Extract the (X, Y) coordinate from the center of the cell holding the provided text.  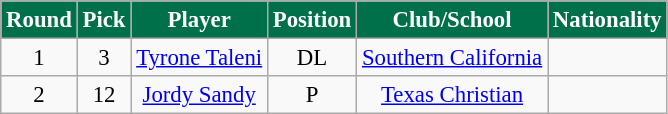
Southern California (452, 58)
3 (104, 58)
Player (200, 20)
Tyrone Taleni (200, 58)
12 (104, 95)
Nationality (608, 20)
DL (312, 58)
Club/School (452, 20)
Position (312, 20)
Pick (104, 20)
Round (39, 20)
Texas Christian (452, 95)
2 (39, 95)
Jordy Sandy (200, 95)
1 (39, 58)
P (312, 95)
